Scan for the cell matching the given text and deliver its (x, y) coordinate at center. 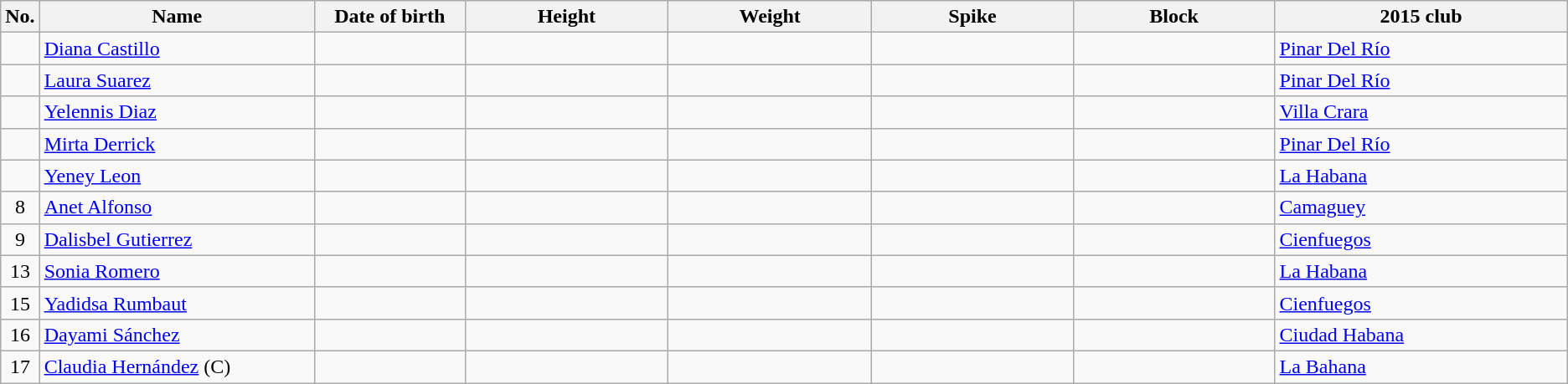
Anet Alfonso (177, 207)
13 (20, 271)
Camaguey (1421, 207)
Block (1174, 17)
Yeney Leon (177, 176)
No. (20, 17)
Claudia Hernández (C) (177, 366)
15 (20, 303)
Villa Crara (1421, 112)
Dalisbel Gutierrez (177, 239)
9 (20, 239)
Date of birth (389, 17)
Yelennis Diaz (177, 112)
16 (20, 335)
Name (177, 17)
Dayami Sánchez (177, 335)
Laura Suarez (177, 80)
La Bahana (1421, 366)
Mirta Derrick (177, 144)
8 (20, 207)
Diana Castillo (177, 49)
Sonia Romero (177, 271)
Yadidsa Rumbaut (177, 303)
17 (20, 366)
Spike (973, 17)
Ciudad Habana (1421, 335)
Height (566, 17)
Weight (771, 17)
2015 club (1421, 17)
